Search for the cell housing the specified text and yield its [X, Y] center coordinate. 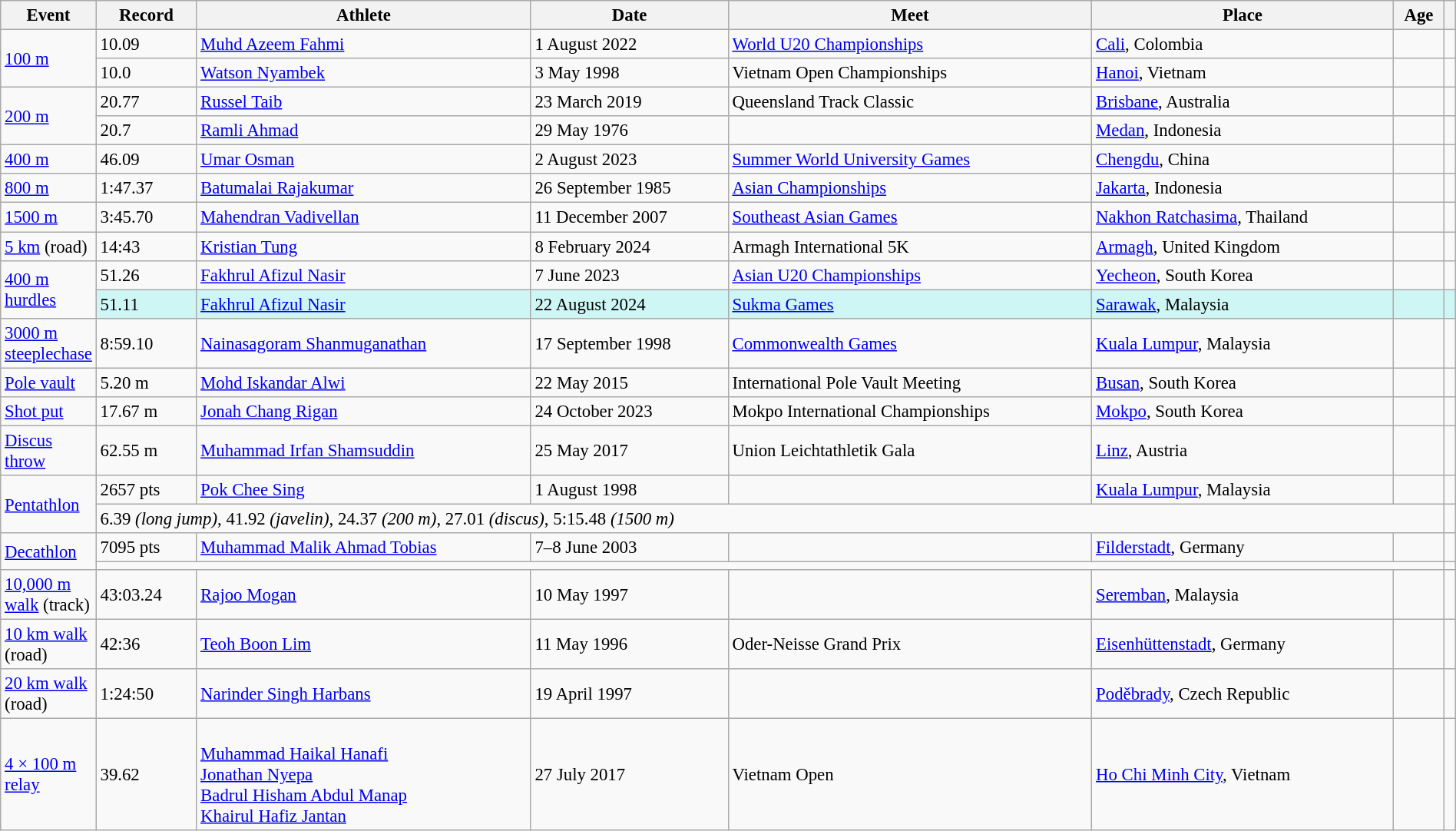
3:45.70 [146, 217]
Athlete [364, 15]
Muhammad Irfan Shamsuddin [364, 450]
29 May 1976 [630, 131]
3000 m steeplechase [48, 343]
20.77 [146, 102]
24 October 2023 [630, 412]
6.39 (long jump), 41.92 (javelin), 24.37 (200 m), 27.01 (discus), 5:15.48 (1500 m) [769, 518]
43:03.24 [146, 594]
Muhd Azeem Fahmi [364, 45]
10.09 [146, 45]
1 August 1998 [630, 490]
2 August 2023 [630, 160]
25 May 2017 [630, 450]
Mohd Iskandar Alwi [364, 382]
51.26 [146, 275]
Watson Nyambek [364, 73]
Asian U20 Championships [910, 275]
Mokpo, South Korea [1243, 412]
Jonah Chang Rigan [364, 412]
Narinder Singh Harbans [364, 694]
Ho Chi Minh City, Vietnam [1243, 775]
Summer World University Games [910, 160]
Vietnam Open Championships [910, 73]
2657 pts [146, 490]
Muhammad Haikal HanafiJonathan NyepaBadrul Hisham Abdul ManapKhairul Hafiz Jantan [364, 775]
17 September 1998 [630, 343]
22 May 2015 [630, 382]
Muhammad Malik Ahmad Tobias [364, 548]
26 September 1985 [630, 188]
Kristian Tung [364, 247]
Commonwealth Games [910, 343]
7 June 2023 [630, 275]
39.62 [146, 775]
Cali, Colombia [1243, 45]
Nainasagoram Shanmuganathan [364, 343]
Date [630, 15]
Armagh, United Kingdom [1243, 247]
23 March 2019 [630, 102]
Filderstadt, Germany [1243, 548]
Queensland Track Classic [910, 102]
Hanoi, Vietnam [1243, 73]
62.55 m [146, 450]
Age [1418, 15]
4 × 100 m relay [48, 775]
Armagh International 5K [910, 247]
800 m [48, 188]
Rajoo Mogan [364, 594]
7095 pts [146, 548]
Umar Osman [364, 160]
Mokpo International Championships [910, 412]
Place [1243, 15]
Busan, South Korea [1243, 382]
Sukma Games [910, 304]
400 m hurdles [48, 289]
51.11 [146, 304]
7–8 June 2003 [630, 548]
Teoh Boon Lim [364, 645]
42:36 [146, 645]
International Pole Vault Meeting [910, 382]
Brisbane, Australia [1243, 102]
Linz, Austria [1243, 450]
1:24:50 [146, 694]
Pentathlon [48, 504]
10,000 m walk (track) [48, 594]
20.7 [146, 131]
3 May 1998 [630, 73]
Union Leichtathletik Gala [910, 450]
10.0 [146, 73]
11 December 2007 [630, 217]
1:47.37 [146, 188]
Shot put [48, 412]
17.67 m [146, 412]
8 February 2024 [630, 247]
Sarawak, Malaysia [1243, 304]
Medan, Indonesia [1243, 131]
22 August 2024 [630, 304]
Seremban, Malaysia [1243, 594]
14:43 [146, 247]
10 May 1997 [630, 594]
27 July 2017 [630, 775]
10 km walk (road) [48, 645]
Russel Taib [364, 102]
Nakhon Ratchasima, Thailand [1243, 217]
Ramli Ahmad [364, 131]
Meet [910, 15]
1 August 2022 [630, 45]
11 May 1996 [630, 645]
Record [146, 15]
19 April 1997 [630, 694]
Eisenhüttenstadt, Germany [1243, 645]
Chengdu, China [1243, 160]
Southeast Asian Games [910, 217]
Asian Championships [910, 188]
Jakarta, Indonesia [1243, 188]
Decathlon [48, 551]
Poděbrady, Czech Republic [1243, 694]
1500 m [48, 217]
Discus throw [48, 450]
5 km (road) [48, 247]
100 m [48, 58]
World U20 Championships [910, 45]
Batumalai Rajakumar [364, 188]
Vietnam Open [910, 775]
Yecheon, South Korea [1243, 275]
200 m [48, 117]
46.09 [146, 160]
20 km walk (road) [48, 694]
Mahendran Vadivellan [364, 217]
Pok Chee Sing [364, 490]
400 m [48, 160]
Pole vault [48, 382]
5.20 m [146, 382]
Event [48, 15]
8:59.10 [146, 343]
Oder-Neisse Grand Prix [910, 645]
